Provide the [x, y] coordinate of the cell's center where the given text is located.  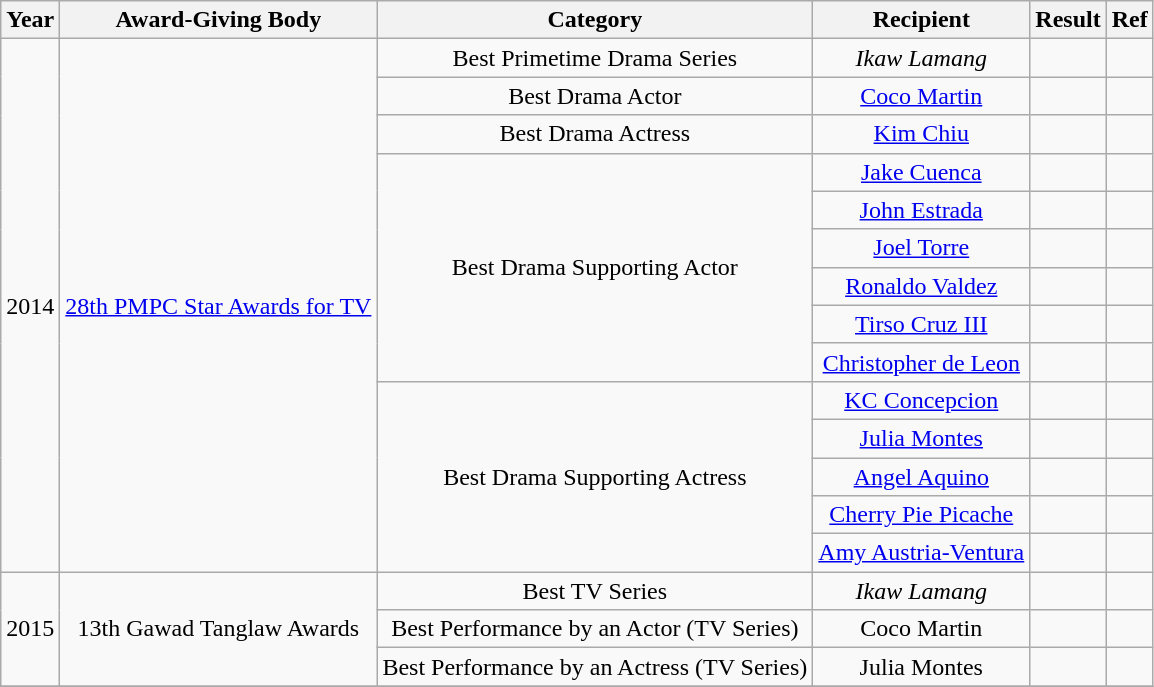
Best TV Series [595, 591]
Best Performance by an Actor (TV Series) [595, 629]
Kim Chiu [922, 134]
Cherry Pie Picache [922, 515]
Best Drama Actor [595, 96]
Year [30, 20]
13th Gawad Tanglaw Awards [218, 629]
Best Drama Supporting Actress [595, 476]
Jake Cuenca [922, 172]
KC Concepcion [922, 400]
Best Drama Supporting Actor [595, 267]
Ronaldo Valdez [922, 286]
Best Drama Actress [595, 134]
Best Performance by an Actress (TV Series) [595, 667]
2014 [30, 306]
Angel Aquino [922, 477]
John Estrada [922, 210]
2015 [30, 629]
Recipient [922, 20]
Award-Giving Body [218, 20]
Tirso Cruz III [922, 324]
Best Primetime Drama Series [595, 58]
Category [595, 20]
Christopher de Leon [922, 362]
Ref [1130, 20]
Amy Austria-Ventura [922, 553]
Joel Torre [922, 248]
Result [1068, 20]
28th PMPC Star Awards for TV [218, 306]
